Provide the (x, y) coordinate of the cell's center where the given text is located.  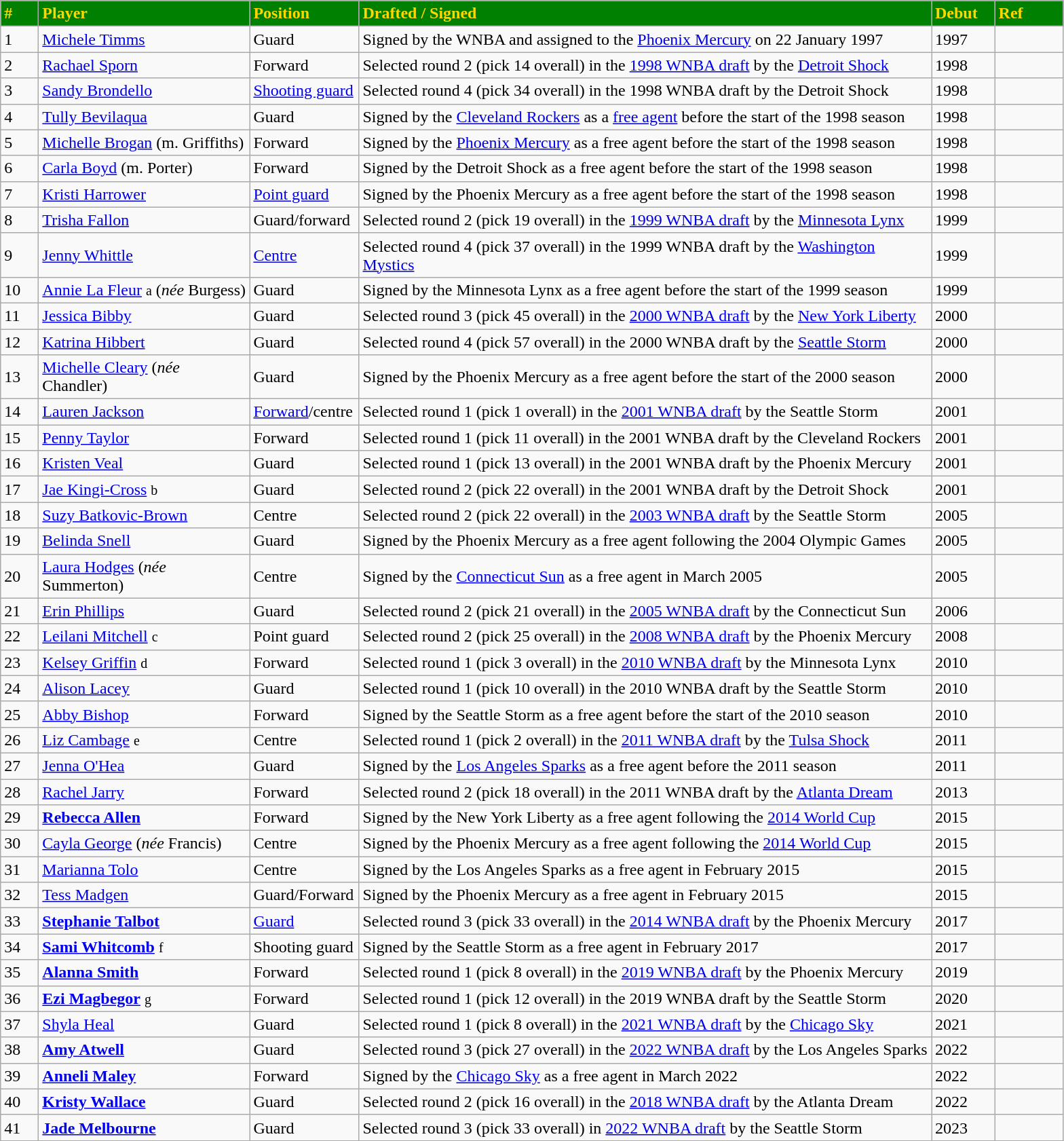
Sami Whitcomb f (144, 947)
Forward/centre (304, 412)
24 (20, 688)
Kelsey Griffin d (144, 662)
Tess Madgen (144, 895)
2023 (963, 1127)
Tully Bevilaqua (144, 117)
1 (20, 39)
Jade Melbourne (144, 1127)
Trisha Fallon (144, 220)
Katrina Hibbert (144, 341)
2019 (963, 973)
38 (20, 1050)
Selected round 3 (pick 27 overall) in the 2022 WNBA draft by the Los Angeles Sparks (645, 1050)
Rebecca Allen (144, 818)
Signed by the Connecticut Sun as a free agent in March 2005 (645, 576)
Jessica Bibby (144, 316)
1997 (963, 39)
29 (20, 818)
Selected round 2 (pick 22 overall) in the 2003 WNBA draft by the Seattle Storm (645, 515)
Selected round 1 (pick 1 overall) in the 2001 WNBA draft by the Seattle Storm (645, 412)
Selected round 1 (pick 10 overall) in the 2010 WNBA draft by the Seattle Storm (645, 688)
Michele Timms (144, 39)
Signed by the Phoenix Mercury as a free agent before the start of the 2000 season (645, 377)
Selected round 1 (pick 11 overall) in the 2001 WNBA draft by the Cleveland Rockers (645, 438)
26 (20, 740)
Selected round 1 (pick 3 overall) in the 2010 WNBA draft by the Minnesota Lynx (645, 662)
Selected round 2 (pick 14 overall) in the 1998 WNBA draft by the Detroit Shock (645, 65)
2008 (963, 637)
6 (20, 168)
37 (20, 1024)
Kristi Harrower (144, 194)
Abby Bishop (144, 714)
Shyla Heal (144, 1024)
7 (20, 194)
2006 (963, 611)
Signed by the Chicago Sky as a free agent in March 2022 (645, 1076)
14 (20, 412)
Michelle Brogan (m. Griffiths) (144, 143)
Player (144, 14)
11 (20, 316)
Selected round 1 (pick 2 overall) in the 2011 WNBA draft by the Tulsa Shock (645, 740)
36 (20, 998)
15 (20, 438)
13 (20, 377)
16 (20, 464)
Selected round 4 (pick 37 overall) in the 1999 WNBA draft by the Washington Mystics (645, 255)
Leilani Mitchell c (144, 637)
22 (20, 637)
Annie La Fleur a (née Burgess) (144, 290)
10 (20, 290)
Selected round 3 (pick 33 overall) in 2022 WNBA draft by the Seattle Storm (645, 1127)
Signed by the Seattle Storm as a free agent before the start of the 2010 season (645, 714)
28 (20, 792)
Marianna Tolo (144, 869)
Kristy Wallace (144, 1102)
Laura Hodges (née Summerton) (144, 576)
Cayla George (née Francis) (144, 844)
Position (304, 14)
9 (20, 255)
Selected round 4 (pick 57 overall) in the 2000 WNBA draft by the Seattle Storm (645, 341)
Signed by the Seattle Storm as a free agent in February 2017 (645, 947)
Selected round 3 (pick 45 overall) in the 2000 WNBA draft by the New York Liberty (645, 316)
Selected round 1 (pick 12 overall) in the 2019 WNBA draft by the Seattle Storm (645, 998)
Suzy Batkovic-Brown (144, 515)
25 (20, 714)
Guard/Forward (304, 895)
Stephanie Talbot (144, 921)
23 (20, 662)
Rachel Jarry (144, 792)
20 (20, 576)
Signed by the New York Liberty as a free agent following the 2014 World Cup (645, 818)
Alanna Smith (144, 973)
Selected round 2 (pick 22 overall) in the 2001 WNBA draft by the Detroit Shock (645, 489)
8 (20, 220)
Carla Boyd (m. Porter) (144, 168)
2 (20, 65)
39 (20, 1076)
30 (20, 844)
Signed by the WNBA and assigned to the Phoenix Mercury on 22 January 1997 (645, 39)
Selected round 2 (pick 16 overall) in the 2018 WNBA draft by the Atlanta Dream (645, 1102)
Signed by the Phoenix Mercury as a free agent following the 2014 World Cup (645, 844)
Jae Kingi-Cross b (144, 489)
Drafted / Signed (645, 14)
Erin Phillips (144, 611)
Selected round 2 (pick 25 overall) in the 2008 WNBA draft by the Phoenix Mercury (645, 637)
Selected round 2 (pick 19 overall) in the 1999 WNBA draft by the Minnesota Lynx (645, 220)
Ezi Magbegor g (144, 998)
Signed by the Minnesota Lynx as a free agent before the start of the 1999 season (645, 290)
Alison Lacey (144, 688)
41 (20, 1127)
Signed by the Los Angeles Sparks as a free agent in February 2015 (645, 869)
21 (20, 611)
18 (20, 515)
2020 (963, 998)
Signed by the Phoenix Mercury as a free agent following the 2004 Olympic Games (645, 541)
Signed by the Cleveland Rockers as a free agent before the start of the 1998 season (645, 117)
19 (20, 541)
2021 (963, 1024)
Selected round 4 (pick 34 overall) in the 1998 WNBA draft by the Detroit Shock (645, 91)
Belinda Snell (144, 541)
Debut (963, 14)
27 (20, 766)
5 (20, 143)
Amy Atwell (144, 1050)
34 (20, 947)
Signed by the Phoenix Mercury as a free agent in February 2015 (645, 895)
Sandy Brondello (144, 91)
Selected round 1 (pick 8 overall) in the 2019 WNBA draft by the Phoenix Mercury (645, 973)
Signed by the Detroit Shock as a free agent before the start of the 1998 season (645, 168)
4 (20, 117)
Ref (1029, 14)
# (20, 14)
Kristen Veal (144, 464)
Selected round 3 (pick 33 overall) in the 2014 WNBA draft by the Phoenix Mercury (645, 921)
Guard/forward (304, 220)
Selected round 2 (pick 18 overall) in the 2011 WNBA draft by the Atlanta Dream (645, 792)
Selected round 1 (pick 8 overall) in the 2021 WNBA draft by the Chicago Sky (645, 1024)
32 (20, 895)
Signed by the Los Angeles Sparks as a free agent before the 2011 season (645, 766)
Selected round 1 (pick 13 overall) in the 2001 WNBA draft by the Phoenix Mercury (645, 464)
Lauren Jackson (144, 412)
12 (20, 341)
3 (20, 91)
33 (20, 921)
31 (20, 869)
Liz Cambage e (144, 740)
Rachael Sporn (144, 65)
Jenny Whittle (144, 255)
Jenna O'Hea (144, 766)
Anneli Maley (144, 1076)
35 (20, 973)
2013 (963, 792)
Michelle Cleary (née Chandler) (144, 377)
40 (20, 1102)
Selected round 2 (pick 21 overall) in the 2005 WNBA draft by the Connecticut Sun (645, 611)
Penny Taylor (144, 438)
17 (20, 489)
